Determine the (x, y) coordinate at the center of the cell enclosing the given text.  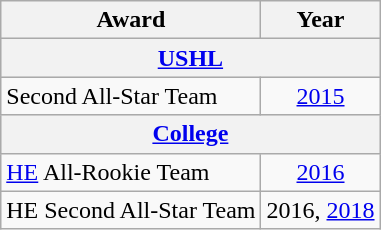
HE Second All-Star Team (131, 210)
USHL (190, 58)
Award (131, 20)
2015 (320, 96)
HE All-Rookie Team (131, 172)
2016 (320, 172)
Year (320, 20)
Second All-Star Team (131, 96)
College (190, 134)
2016, 2018 (320, 210)
